Find where the given text appears and provide that cell's center as (x, y) coordinate. 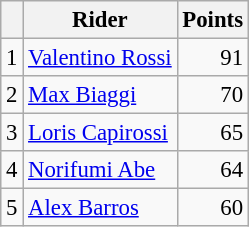
Valentino Rossi (100, 58)
5 (12, 208)
60 (212, 208)
64 (212, 170)
Points (212, 20)
4 (12, 170)
91 (212, 58)
1 (12, 58)
3 (12, 133)
Norifumi Abe (100, 170)
Rider (100, 20)
2 (12, 95)
Loris Capirossi (100, 133)
70 (212, 95)
65 (212, 133)
Alex Barros (100, 208)
Max Biaggi (100, 95)
